Detect which cell encompasses the target text, then output its [x, y] center coordinate. 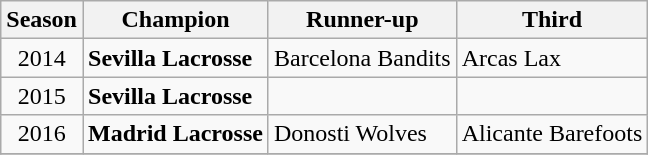
2014 [42, 58]
Donosti Wolves [362, 134]
2016 [42, 134]
Barcelona Bandits [362, 58]
Runner-up [362, 20]
Third [552, 20]
Champion [175, 20]
2015 [42, 96]
Season [42, 20]
Madrid Lacrosse [175, 134]
Arcas Lax [552, 58]
Alicante Barefoots [552, 134]
